Output the [x, y] coordinate of the center of the cell containing the given text.  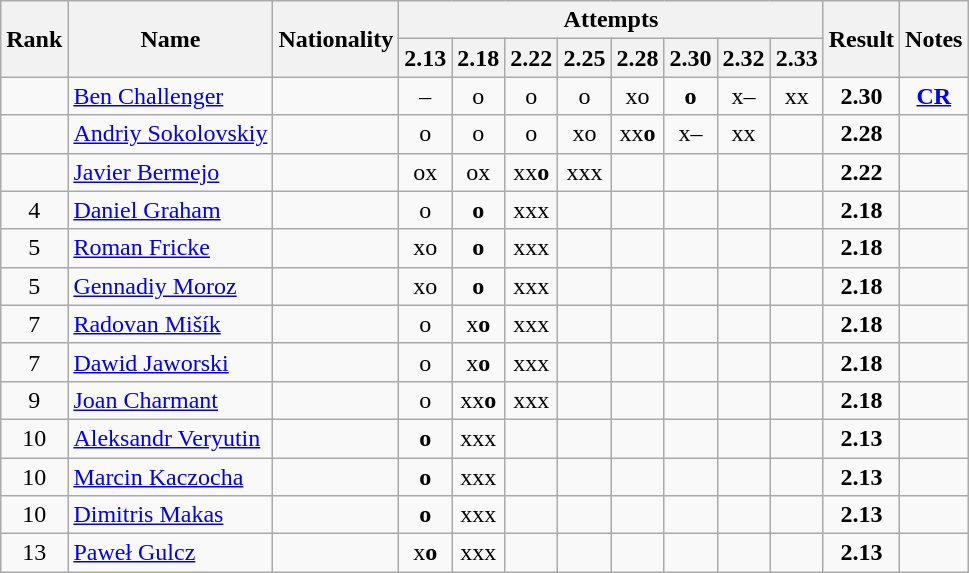
9 [34, 400]
2.32 [744, 58]
Andriy Sokolovskiy [170, 134]
Ben Challenger [170, 96]
4 [34, 210]
Nationality [336, 39]
13 [34, 553]
Rank [34, 39]
2.25 [584, 58]
Aleksandr Veryutin [170, 438]
Paweł Gulcz [170, 553]
Attempts [611, 20]
2.33 [796, 58]
Gennadiy Moroz [170, 286]
Dimitris Makas [170, 515]
Radovan Mišík [170, 324]
Daniel Graham [170, 210]
Name [170, 39]
Marcin Kaczocha [170, 477]
Result [861, 39]
Roman Fricke [170, 248]
– [426, 96]
Notes [934, 39]
Dawid Jaworski [170, 362]
Joan Charmant [170, 400]
Javier Bermejo [170, 172]
CR [934, 96]
